Find where the given text appears and provide that cell's center as [x, y] coordinate. 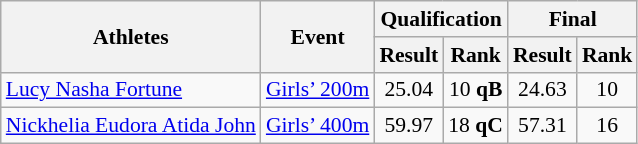
10 qB [476, 90]
25.04 [408, 90]
Athletes [131, 36]
Event [318, 36]
Final [572, 19]
10 [608, 90]
24.63 [542, 90]
59.97 [408, 126]
Lucy Nasha Fortune [131, 90]
16 [608, 126]
Nickhelia Eudora Atida John [131, 126]
57.31 [542, 126]
Qualification [441, 19]
18 qC [476, 126]
Girls’ 400m [318, 126]
Girls’ 200m [318, 90]
